Detect which cell encompasses the target text, then output its [X, Y] center coordinate. 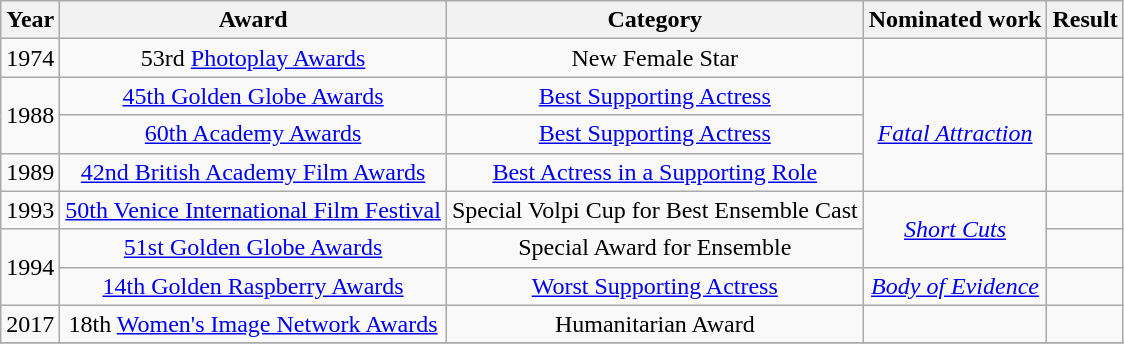
53rd Photoplay Awards [254, 58]
42nd British Academy Film Awards [254, 172]
1988 [30, 115]
Short Cuts [955, 229]
Nominated work [955, 20]
Body of Evidence [955, 286]
Result [1085, 20]
Year [30, 20]
1974 [30, 58]
60th Academy Awards [254, 134]
51st Golden Globe Awards [254, 248]
Special Volpi Cup for Best Ensemble Cast [654, 210]
18th Women's Image Network Awards [254, 324]
New Female Star [654, 58]
1989 [30, 172]
14th Golden Raspberry Awards [254, 286]
Special Award for Ensemble [654, 248]
2017 [30, 324]
Best Actress in a Supporting Role [654, 172]
1994 [30, 267]
50th Venice International Film Festival [254, 210]
Worst Supporting Actress [654, 286]
Humanitarian Award [654, 324]
Category [654, 20]
1993 [30, 210]
45th Golden Globe Awards [254, 96]
Fatal Attraction [955, 134]
Award [254, 20]
